Capture the cell that displays the provided text and extract its (X, Y) central coordinate. 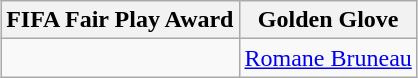
FIFA Fair Play Award (120, 20)
Golden Glove (328, 20)
Romane Bruneau (328, 58)
